For the text-containing cell, return its midpoint in [X, Y] coordinate format. 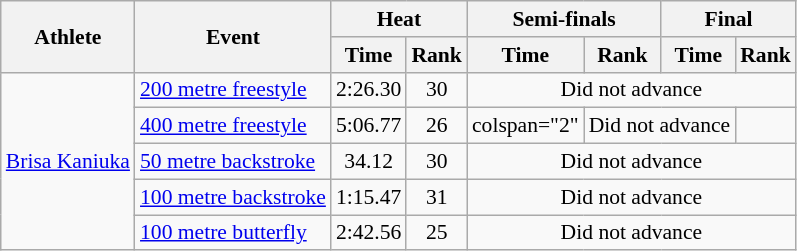
Final [728, 19]
200 metre freestyle [233, 90]
25 [436, 233]
colspan="2" [526, 126]
Semi-finals [564, 19]
1:15.47 [368, 197]
2:26.30 [368, 90]
31 [436, 197]
100 metre backstroke [233, 197]
26 [436, 126]
Athlete [68, 36]
Heat [399, 19]
100 metre butterfly [233, 233]
34.12 [368, 162]
50 metre backstroke [233, 162]
Event [233, 36]
5:06.77 [368, 126]
2:42.56 [368, 233]
400 metre freestyle [233, 126]
Brisa Kaniuka [68, 161]
